Detect which cell encompasses the target text, then output its [X, Y] center coordinate. 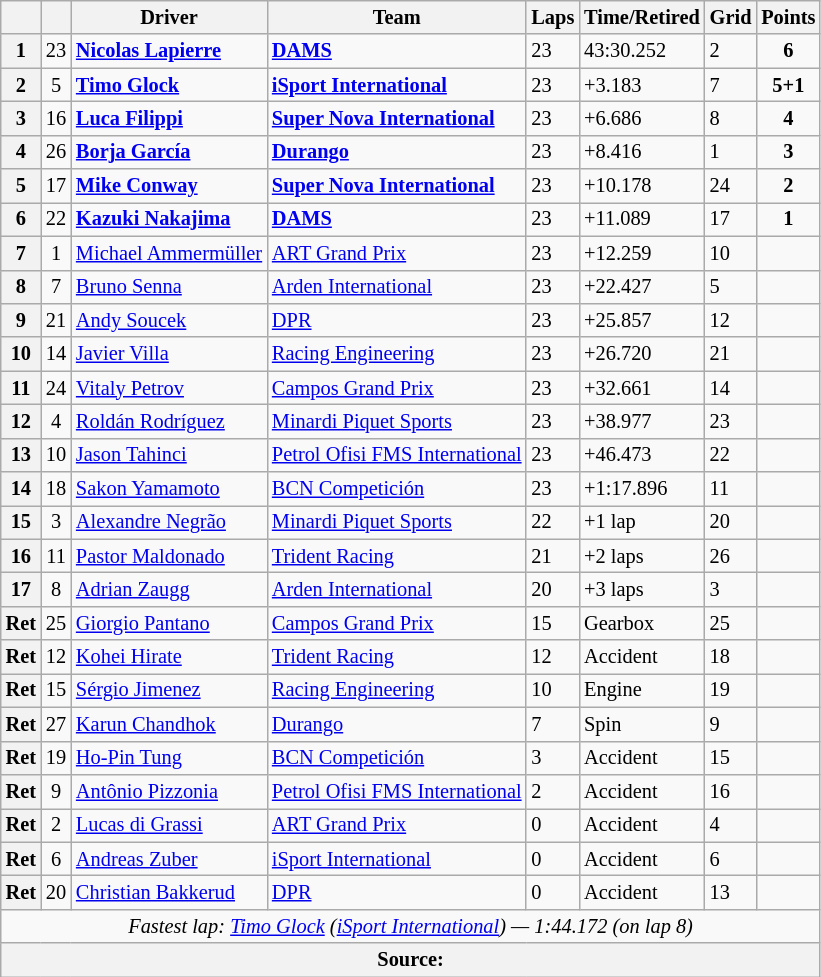
Roldán Rodríguez [169, 421]
Sakon Yamamoto [169, 489]
Christian Bakkerud [169, 892]
27 [56, 724]
Laps [552, 17]
+3.183 [642, 85]
Vitaly Petrov [169, 388]
+38.977 [642, 421]
Javier Villa [169, 354]
Pastor Maldonado [169, 556]
+11.089 [642, 219]
Luca Filippi [169, 118]
Points [788, 17]
Jason Tahinci [169, 455]
Nicolas Lapierre [169, 51]
Lucas di Grassi [169, 825]
+2 laps [642, 556]
+1 lap [642, 522]
Grid [731, 17]
+12.259 [642, 253]
Time/Retired [642, 17]
+22.427 [642, 287]
Andy Soucek [169, 320]
Michael Ammermüller [169, 253]
Kohei Hirate [169, 657]
Mike Conway [169, 186]
Source: [411, 960]
5+1 [788, 85]
Ho-Pin Tung [169, 758]
Engine [642, 690]
Spin [642, 724]
43:30.252 [642, 51]
Sérgio Jimenez [169, 690]
+8.416 [642, 152]
Karun Chandhok [169, 724]
Alexandre Negrão [169, 522]
Giorgio Pantano [169, 623]
+26.720 [642, 354]
Antônio Pizzonia [169, 791]
Gearbox [642, 623]
Adrian Zaugg [169, 589]
+25.857 [642, 320]
Andreas Zuber [169, 859]
Fastest lap: Timo Glock (iSport International) — 1:44.172 (on lap 8) [411, 926]
+6.686 [642, 118]
Team [396, 17]
Driver [169, 17]
+1:17.896 [642, 489]
+46.473 [642, 455]
+32.661 [642, 388]
Kazuki Nakajima [169, 219]
+3 laps [642, 589]
+10.178 [642, 186]
Borja García [169, 152]
Timo Glock [169, 85]
Bruno Senna [169, 287]
